Identify which cell holds the provided text, then report its [x, y] central coordinate. 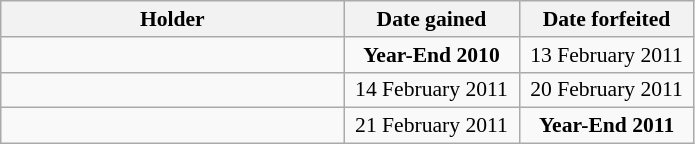
13 February 2011 [606, 55]
Date forfeited [606, 19]
20 February 2011 [606, 90]
Year-End 2011 [606, 126]
Holder [172, 19]
14 February 2011 [432, 90]
Date gained [432, 19]
Year-End 2010 [432, 55]
21 February 2011 [432, 126]
